Capture the cell that displays the provided text and extract its (x, y) central coordinate. 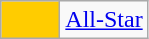
All-Star (104, 20)
